Provide the (X, Y) coordinate of the cell's center where the given text is located.  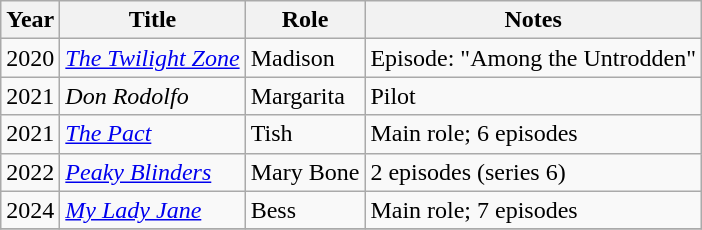
The Pact (152, 134)
2020 (30, 58)
Notes (534, 20)
Title (152, 20)
2 episodes (series 6) (534, 172)
My Lady Jane (152, 210)
Mary Bone (305, 172)
Madison (305, 58)
Main role; 7 episodes (534, 210)
Role (305, 20)
Main role; 6 episodes (534, 134)
Don Rodolfo (152, 96)
2022 (30, 172)
Peaky Blinders (152, 172)
Bess (305, 210)
Year (30, 20)
Margarita (305, 96)
Tish (305, 134)
2024 (30, 210)
The Twilight Zone (152, 58)
Episode: "Among the Untrodden" (534, 58)
Pilot (534, 96)
